Provide the [x, y] coordinate of the cell's center where the given text is located.  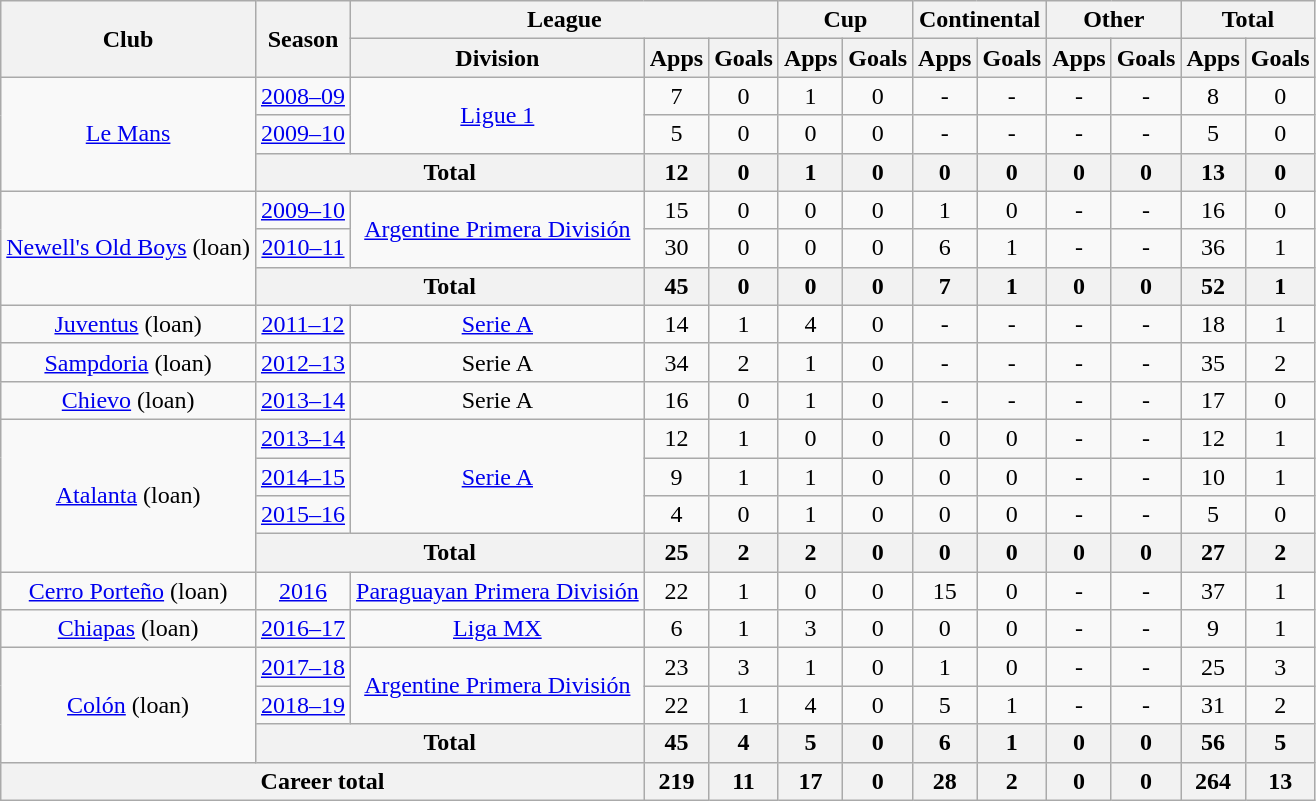
36 [1213, 248]
Paraguayan Primera División [498, 591]
27 [1213, 553]
28 [945, 781]
Juventus (loan) [128, 324]
2017–18 [302, 667]
2016–17 [302, 629]
Chievo (loan) [128, 400]
2010–11 [302, 248]
264 [1213, 781]
35 [1213, 362]
Liga MX [498, 629]
56 [1213, 743]
Cerro Porteño (loan) [128, 591]
Career total [322, 781]
Continental [980, 20]
18 [1213, 324]
Division [498, 58]
Colón (loan) [128, 705]
2016 [302, 591]
2015–16 [302, 515]
11 [744, 781]
Season [302, 39]
31 [1213, 705]
Sampdoria (loan) [128, 362]
Cup [845, 20]
League [565, 20]
Le Mans [128, 134]
2008–09 [302, 96]
Chiapas (loan) [128, 629]
10 [1213, 477]
2014–15 [302, 477]
34 [676, 362]
2011–12 [302, 324]
30 [676, 248]
2012–13 [302, 362]
37 [1213, 591]
8 [1213, 96]
Atalanta (loan) [128, 495]
Ligue 1 [498, 115]
Newell's Old Boys (loan) [128, 248]
2018–19 [302, 705]
219 [676, 781]
52 [1213, 286]
23 [676, 667]
Club [128, 39]
Other [1114, 20]
14 [676, 324]
